Determine the (X, Y) coordinate at the center of the cell enclosing the given text.  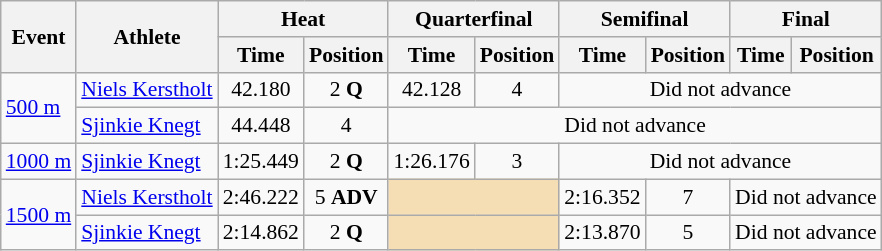
1:26.176 (431, 162)
Final (806, 19)
2:46.222 (261, 197)
1000 m (38, 162)
3 (517, 162)
5 (688, 233)
Quarterfinal (474, 19)
2:13.870 (602, 233)
500 m (38, 108)
1:25.449 (261, 162)
1500 m (38, 214)
42.128 (431, 90)
42.180 (261, 90)
Event (38, 36)
2:16.352 (602, 197)
44.448 (261, 126)
5 ADV (346, 197)
7 (688, 197)
Athlete (146, 36)
Heat (304, 19)
Semifinal (644, 19)
2:14.862 (261, 233)
